Determine the [x, y] coordinate at the center of the cell enclosing the given text.  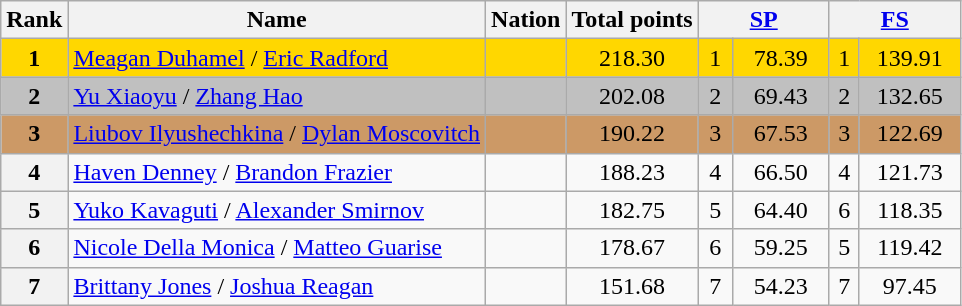
Brittany Jones / Joshua Reagan [277, 286]
59.25 [780, 248]
132.65 [910, 96]
54.23 [780, 286]
Meagan Duhamel / Eric Radford [277, 58]
Total points [632, 20]
190.22 [632, 134]
Rank [34, 20]
118.35 [910, 210]
78.39 [780, 58]
119.42 [910, 248]
Nation [526, 20]
121.73 [910, 172]
Nicole Della Monica / Matteo Guarise [277, 248]
178.67 [632, 248]
139.91 [910, 58]
182.75 [632, 210]
64.40 [780, 210]
FS [894, 20]
Name [277, 20]
69.43 [780, 96]
122.69 [910, 134]
66.50 [780, 172]
SP [764, 20]
Haven Denney / Brandon Frazier [277, 172]
218.30 [632, 58]
202.08 [632, 96]
97.45 [910, 286]
Liubov Ilyushechkina / Dylan Moscovitch [277, 134]
188.23 [632, 172]
Yuko Kavaguti / Alexander Smirnov [277, 210]
Yu Xiaoyu / Zhang Hao [277, 96]
151.68 [632, 286]
67.53 [780, 134]
